Return the (x, y) coordinate for the center point of the cell that contains the specified text.  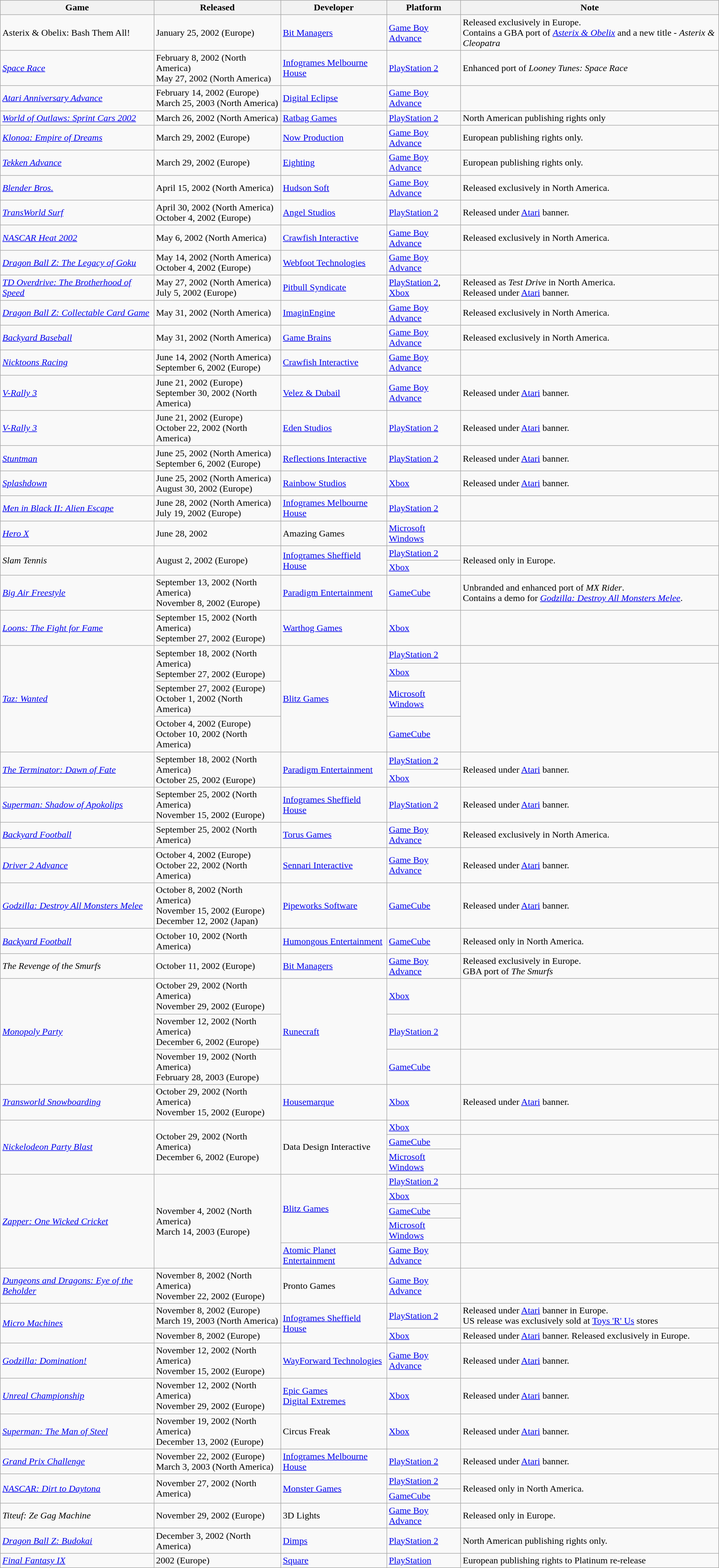
Backyard Baseball (77, 338)
November 12, 2002 (North America)December 6, 2002 (Europe) (217, 1032)
Housemarque (334, 1102)
November 27, 2002 (North America) (217, 1489)
February 8, 2002 (North America)May 27, 2002 (North America) (217, 68)
Micro Machines (77, 1323)
Nicktoons Racing (77, 363)
Data Design Interactive (334, 1147)
Dragon Ball Z: Budokai (77, 1541)
May 6, 2002 (North America) (217, 237)
Developer (334, 8)
June 21, 2002 (Europe)October 22, 2002 (North America) (217, 428)
Ratbag Games (334, 118)
May 27, 2002 (North America)July 5, 2002 (Europe) (217, 287)
Game Brains (334, 338)
September 13, 2002 (North America)November 8, 2002 (Europe) (217, 593)
Amazing Games (334, 533)
Men in Black II: Alien Escape (77, 508)
Stuntman (77, 459)
The Revenge of the Smurfs (77, 966)
Pipeworks Software (334, 906)
Unreal Championship (77, 1396)
August 2, 2002 (Europe) (217, 560)
Unbranded and enhanced port of MX Rider.Contains a demo for Godzilla: Destroy All Monsters Melee. (590, 593)
April 30, 2002 (North America)October 4, 2002 (Europe) (217, 213)
June 14, 2002 (North America)September 6, 2002 (Europe) (217, 363)
Dimps (334, 1541)
November 12, 2002 (North America)November 29, 2002 (Europe) (217, 1396)
Note (590, 8)
Dragon Ball Z: Collectable Card Game (77, 313)
October 10, 2002 (North America) (217, 941)
World of Outlaws: Sprint Cars 2002 (77, 118)
PlayStation (424, 1560)
Atari Anniversary Advance (77, 98)
Webfoot Technologies (334, 263)
TransWorld Surf (77, 213)
September 27, 2002 (Europe)October 1, 2002 (North America) (217, 699)
Godzilla: Domination! (77, 1361)
November 8, 2002 (North America)November 22, 2002 (Europe) (217, 1286)
Slam Tennis (77, 560)
The Terminator: Dawn of Fate (77, 770)
Final Fantasy IX (77, 1560)
Grand Prix Challenge (77, 1462)
2002 (Europe) (217, 1560)
November 12, 2002 (North America)November 15, 2002 (Europe) (217, 1361)
Zapper: One Wicked Cricket (77, 1221)
Warthog Games (334, 628)
Asterix & Obelix: Bash Them All! (77, 33)
September 25, 2002 (North America)November 15, 2002 (Europe) (217, 805)
June 25, 2002 (North America)September 6, 2002 (Europe) (217, 459)
Runecraft (334, 1032)
November 19, 2002 (North America)December 13, 2002 (Europe) (217, 1431)
Released (217, 8)
Transworld Snowboarding (77, 1102)
Monopoly Party (77, 1032)
November 19, 2002 (North America)February 28, 2003 (Europe) (217, 1067)
European publishing rights to Platinum re-release (590, 1560)
Humongous Entertainment (334, 941)
October 29, 2002 (North America)December 6, 2002 (Europe) (217, 1147)
Driver 2 Advance (77, 865)
Godzilla: Destroy All Monsters Melee (77, 906)
December 3, 2002 (North America) (217, 1541)
TD Overdrive: The Brotherhood of Speed (77, 287)
Space Race (77, 68)
Released as Test Drive in North America.Released under Atari banner. (590, 287)
PlayStation 2, Xbox (424, 287)
Epic GamesDigital Extremes (334, 1396)
October 11, 2002 (Europe) (217, 966)
Rainbow Studios (334, 483)
Blender Bros. (77, 187)
April 15, 2002 (North America) (217, 187)
November 8, 2002 (Europe) (217, 1336)
Atomic Planet Entertainment (334, 1256)
Titeuf: Ze Gag Machine (77, 1515)
North American publishing rights only (590, 118)
February 14, 2002 (Europe)March 25, 2003 (North America) (217, 98)
Now Production (334, 137)
June 25, 2002 (North America)August 30, 2002 (Europe) (217, 483)
October 8, 2002 (North America)November 15, 2002 (Europe)December 12, 2002 (Japan) (217, 906)
Enhanced port of Looney Tunes: Space Race (590, 68)
Released exclusively in Europe.Contains a GBA port of Asterix & Obelix and a new title - Asterix & Cleopatra (590, 33)
Released exclusively in Europe.GBA port of The Smurfs (590, 966)
Square (334, 1560)
Hudson Soft (334, 187)
November 29, 2002 (Europe) (217, 1515)
October 4, 2002 (Europe)October 10, 2002 (North America) (217, 734)
Tekken Advance (77, 163)
September 18, 2002 (North America)September 27, 2002 (Europe) (217, 663)
Dungeons and Dragons: Eye of the Beholder (77, 1286)
October 29, 2002 (North America)November 29, 2002 (Europe) (217, 996)
Klonoa: Empire of Dreams (77, 137)
Taz: Wanted (77, 699)
Circus Freak (334, 1431)
Velez & Dubail (334, 393)
North American publishing rights only. (590, 1541)
September 25, 2002 (North America) (217, 835)
Reflections Interactive (334, 459)
ImaginEngine (334, 313)
Pitbull Syndicate (334, 287)
Released under Atari banner in Europe.US release was exclusively sold at Toys 'R' Us stores (590, 1316)
May 14, 2002 (North America)October 4, 2002 (Europe) (217, 263)
Platform (424, 8)
Dragon Ball Z: The Legacy of Goku (77, 263)
Loons: The Fight for Fame (77, 628)
Monster Games (334, 1489)
June 28, 2002 (North America)July 19, 2002 (Europe) (217, 508)
Released under Atari banner. Released exclusively in Europe. (590, 1336)
November 8, 2002 (Europe)March 19, 2003 (North America) (217, 1316)
Angel Studios (334, 213)
March 26, 2002 (North America) (217, 118)
Big Air Freestyle (77, 593)
October 29, 2002 (North America)November 15, 2002 (Europe) (217, 1102)
Hero X (77, 533)
Splashdown (77, 483)
November 4, 2002 (North America)March 14, 2003 (Europe) (217, 1221)
NASCAR: Dirt to Daytona (77, 1489)
NASCAR Heat 2002 (77, 237)
3D Lights (334, 1515)
Torus Games (334, 835)
Nickelodeon Party Blast (77, 1147)
Superman: The Man of Steel (77, 1431)
June 28, 2002 (217, 533)
WayForward Technologies (334, 1361)
January 25, 2002 (Europe) (217, 33)
Digital Eclipse (334, 98)
September 15, 2002 (North America)September 27, 2002 (Europe) (217, 628)
Game (77, 8)
Eighting (334, 163)
June 21, 2002 (Europe)September 30, 2002 (North America) (217, 393)
Pronto Games (334, 1286)
November 22, 2002 (Europe)March 3, 2003 (North America) (217, 1462)
Sennari Interactive (334, 865)
September 18, 2002 (North America)October 25, 2002 (Europe) (217, 770)
October 4, 2002 (Europe)October 22, 2002 (North America) (217, 865)
Eden Studios (334, 428)
Superman: Shadow of Apokolips (77, 805)
